Output the (x, y) coordinate of the center of the cell containing the given text.  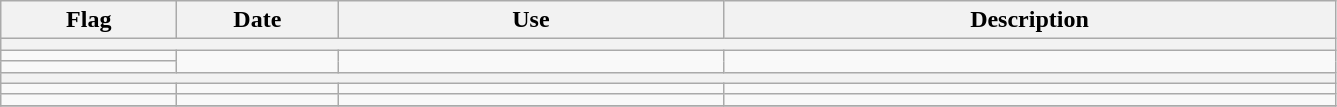
Flag (89, 20)
Description (1030, 20)
Use (531, 20)
Date (258, 20)
